Return (X, Y) of the center of cell containing provided text 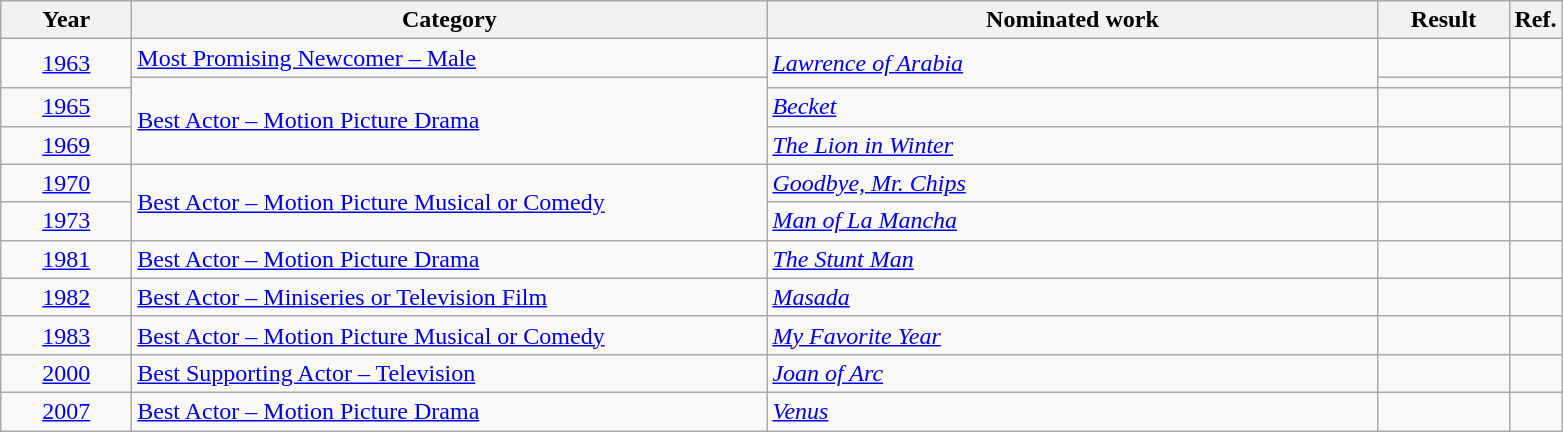
Best Actor – Miniseries or Television Film (450, 297)
Year (66, 20)
Best Supporting Actor – Television (450, 373)
The Stunt Man (1072, 259)
1969 (66, 145)
2000 (66, 373)
Becket (1072, 107)
The Lion in Winter (1072, 145)
Goodbye, Mr. Chips (1072, 183)
1963 (66, 64)
2007 (66, 411)
Joan of Arc (1072, 373)
Man of La Mancha (1072, 221)
Lawrence of Arabia (1072, 64)
1982 (66, 297)
1973 (66, 221)
1965 (66, 107)
1983 (66, 335)
1981 (66, 259)
1970 (66, 183)
Most Promising Newcomer – Male (450, 58)
Masada (1072, 297)
Ref. (1536, 20)
My Favorite Year (1072, 335)
Result (1444, 20)
Category (450, 20)
Venus (1072, 411)
Nominated work (1072, 20)
